Return (x, y) of the center of cell containing provided text 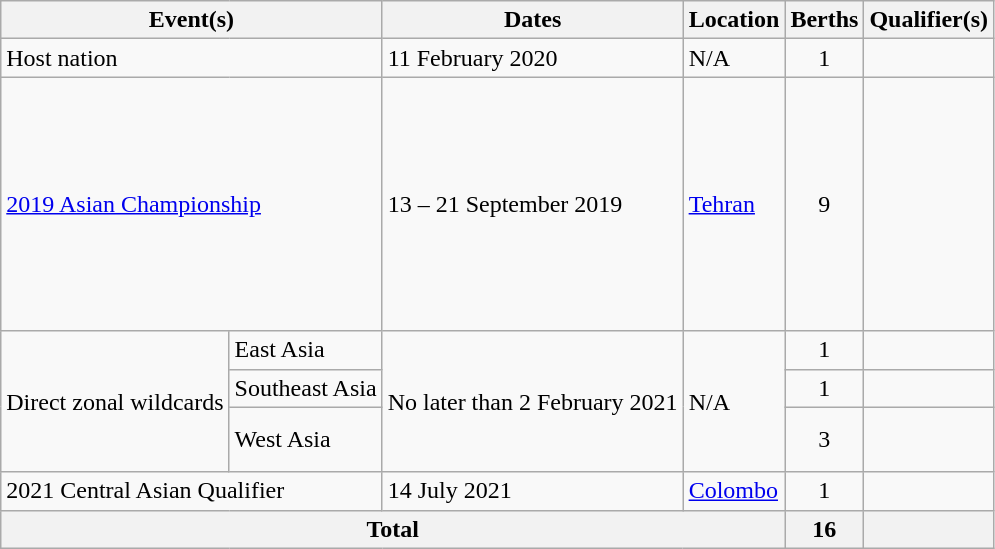
Location (734, 20)
Colombo (734, 491)
2019 Asian Championship (192, 204)
Dates (532, 20)
No later than 2 February 2021 (532, 402)
East Asia (306, 350)
9 (824, 204)
14 July 2021 (532, 491)
Southeast Asia (306, 388)
Qualifier(s) (929, 20)
Total (393, 529)
Tehran (734, 204)
3 (824, 440)
16 (824, 529)
Direct zonal wildcards (115, 402)
13 – 21 September 2019 (532, 204)
Berths (824, 20)
2021 Central Asian Qualifier (192, 491)
Host nation (192, 58)
West Asia (306, 440)
Event(s) (192, 20)
11 February 2020 (532, 58)
